Find where the given text appears and provide that cell's center as (X, Y) coordinate. 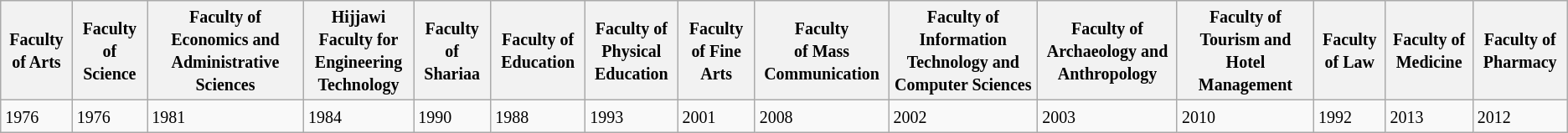
1993 (632, 116)
Faculty of PhysicalEducation (632, 50)
2013 (1429, 116)
Faculty of Economics and Administrative Sciences (226, 50)
1990 (452, 116)
2002 (963, 116)
2001 (716, 116)
Facultyof Mass Communication (822, 50)
Faculty of Education (538, 50)
Faculty of Archaeology and Anthropology (1107, 50)
Faculty of Information Technology and Computer Sciences (963, 50)
Faculty of Shariaa (452, 50)
Faculty of Law (1350, 50)
Faculty of Science (110, 50)
2008 (822, 116)
Hijjawi Faculty forEngineering Technology (358, 50)
Faculty of Pharmacy (1519, 50)
2010 (1245, 116)
Faculty of Fine Arts (716, 50)
1981 (226, 116)
1984 (358, 116)
Faculty of Medicine (1429, 50)
1988 (538, 116)
1992 (1350, 116)
2012 (1519, 116)
2003 (1107, 116)
Faculty of Tourism and Hotel Management (1245, 50)
Faculty of Arts (37, 50)
